Search for the cell housing the specified text and yield its (x, y) center coordinate. 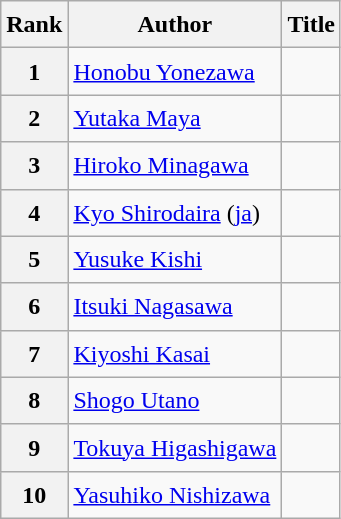
Author (175, 24)
Rank (34, 24)
Hiroko Minagawa (175, 166)
3 (34, 166)
Kiyoshi Kasai (175, 354)
5 (34, 260)
Shogo Utano (175, 400)
6 (34, 306)
Itsuki Nagasawa (175, 306)
Yusuke Kishi (175, 260)
Kyo Shirodaira (ja) (175, 212)
1 (34, 72)
Yutaka Maya (175, 118)
7 (34, 354)
2 (34, 118)
10 (34, 494)
Tokuya Higashigawa (175, 448)
9 (34, 448)
Honobu Yonezawa (175, 72)
8 (34, 400)
Yasuhiko Nishizawa (175, 494)
4 (34, 212)
Title (312, 24)
